For the text-containing cell, return its midpoint in [x, y] coordinate format. 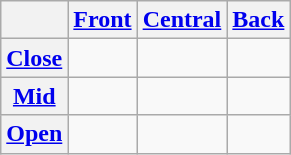
Back [258, 20]
Central [182, 20]
Mid [34, 96]
Front [102, 20]
Close [34, 58]
Open [34, 134]
